Extract the (x, y) coordinate from the center of the cell holding the provided text.  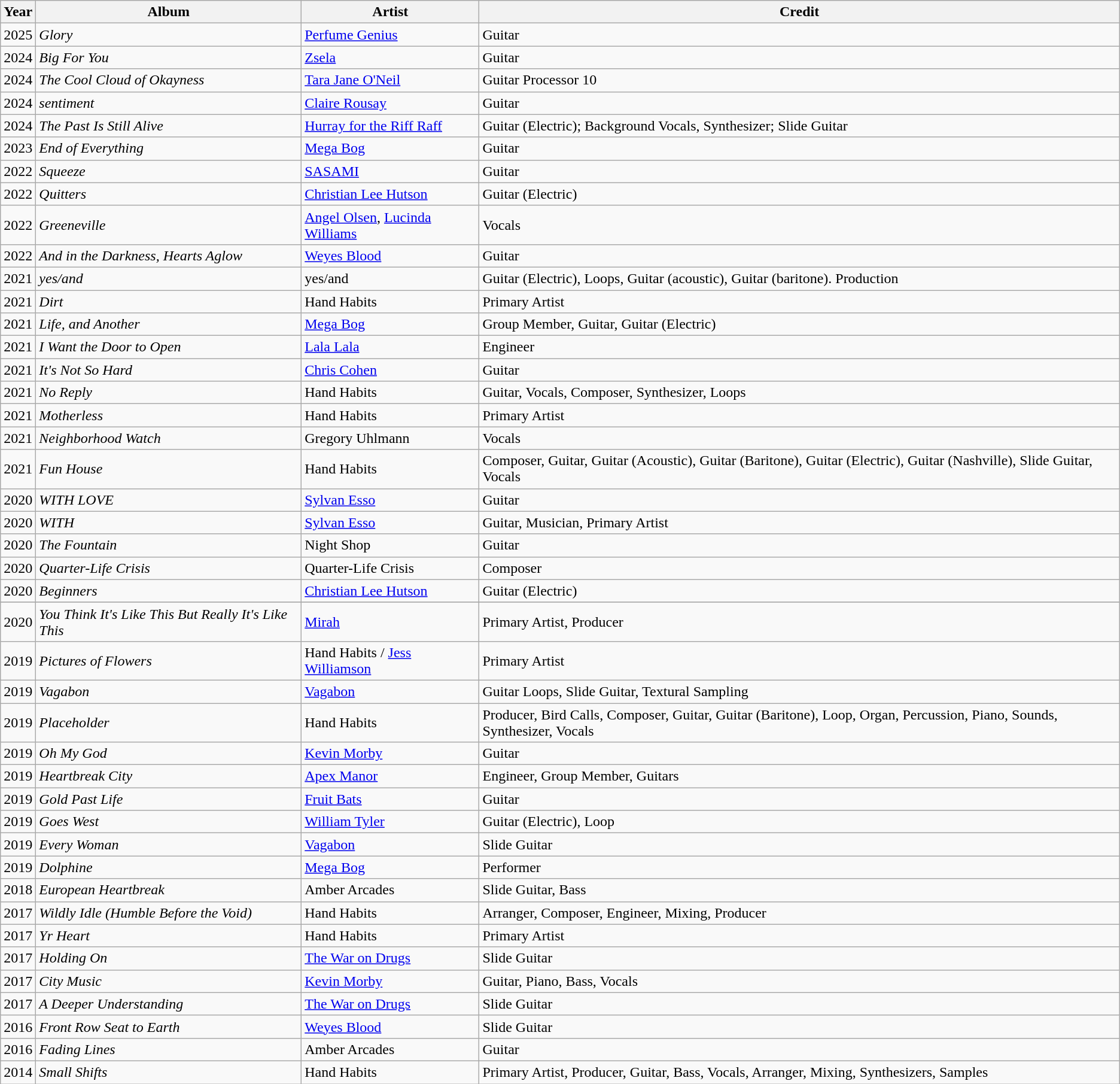
The Cool Cloud of Okayness (169, 80)
Lala Lala (390, 347)
Guitar (Electric); Background Vocals, Synthesizer; Slide Guitar (799, 126)
Gold Past Life (169, 799)
Credit (799, 12)
2018 (18, 890)
Dirt (169, 301)
Big For You (169, 57)
And in the Darkness, Hearts Aglow (169, 256)
Fun House (169, 469)
Guitar Processor 10 (799, 80)
Guitar (Electric), Loops, Guitar (acoustic), Guitar (baritone). Production (799, 278)
No Reply (169, 393)
Yr Heart (169, 936)
2014 (18, 1072)
I Want the Door to Open (169, 347)
Life, and Another (169, 324)
European Heartbreak (169, 890)
Year (18, 12)
Beginners (169, 591)
Fading Lines (169, 1049)
Quitters (169, 194)
Greeneville (169, 225)
Gregory Uhlmann (390, 438)
Dolphine (169, 867)
Group Member, Guitar, Guitar (Electric) (799, 324)
Fruit Bats (390, 799)
Perfume Genius (390, 35)
Zsela (390, 57)
End of Everything (169, 148)
Performer (799, 867)
Goes West (169, 822)
Guitar, Musician, Primary Artist (799, 523)
It's Not So Hard (169, 370)
Mirah (390, 621)
Wildly Idle (Humble Before the Void) (169, 913)
2023 (18, 148)
You Think It's Like This But Really It's Like This (169, 621)
City Music (169, 981)
Motherless (169, 415)
sentiment (169, 103)
Holding On (169, 958)
Glory (169, 35)
Primary Artist, Producer (799, 621)
Angel Olsen, Lucinda Williams (390, 225)
William Tyler (390, 822)
Artist (390, 12)
Squeeze (169, 171)
Composer (799, 568)
Guitar, Piano, Bass, Vocals (799, 981)
Guitar, Vocals, Composer, Synthesizer, Loops (799, 393)
The Past Is Still Alive (169, 126)
Composer, Guitar, Guitar (Acoustic), Guitar (Baritone), Guitar (Electric), Guitar (Nashville), Slide Guitar, Vocals (799, 469)
Oh My God (169, 754)
Engineer, Group Member, Guitars (799, 776)
Front Row Seat to Earth (169, 1027)
Claire Rousay (390, 103)
Producer, Bird Calls, Composer, Guitar, Guitar (Baritone), Loop, Organ, Percussion, Piano, Sounds, Synthesizer, Vocals (799, 722)
Apex Manor (390, 776)
Slide Guitar, Bass (799, 890)
Neighborhood Watch (169, 438)
2025 (18, 35)
WITH LOVE (169, 500)
Small Shifts (169, 1072)
Pictures of Flowers (169, 661)
Engineer (799, 347)
Album (169, 12)
Guitar Loops, Slide Guitar, Textural Sampling (799, 691)
Arranger, Composer, Engineer, Mixing, Producer (799, 913)
Hand Habits / Jess Williamson (390, 661)
Every Woman (169, 845)
The Fountain (169, 545)
Night Shop (390, 545)
SASAMI (390, 171)
Primary Artist, Producer, Guitar, Bass, Vocals, Arranger, Mixing, Synthesizers, Samples (799, 1072)
A Deeper Understanding (169, 1004)
Placeholder (169, 722)
WITH (169, 523)
Tara Jane O'Neil (390, 80)
Hurray for the Riff Raff (390, 126)
Heartbreak City (169, 776)
Guitar (Electric), Loop (799, 822)
Chris Cohen (390, 370)
